Extract the [X, Y] coordinate from the center of the cell holding the provided text.  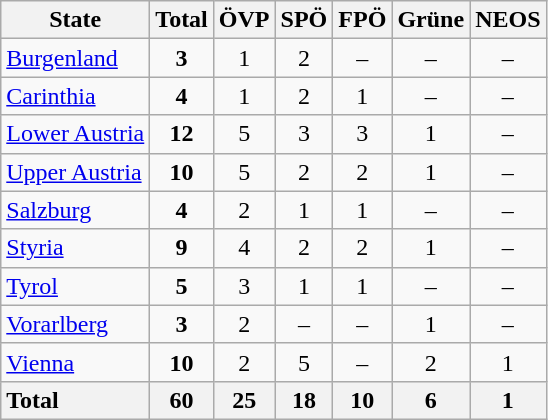
9 [182, 248]
Upper Austria [76, 172]
25 [244, 400]
Vorarlberg [76, 324]
NEOS [508, 20]
ÖVP [244, 20]
Vienna [76, 362]
18 [304, 400]
FPÖ [362, 20]
Styria [76, 248]
Lower Austria [76, 134]
State [76, 20]
12 [182, 134]
6 [431, 400]
SPÖ [304, 20]
Carinthia [76, 96]
Tyrol [76, 286]
Burgenland [76, 58]
Salzburg [76, 210]
60 [182, 400]
Grüne [431, 20]
